From the cell containing the given text, extract its center point as (X, Y) coordinate. 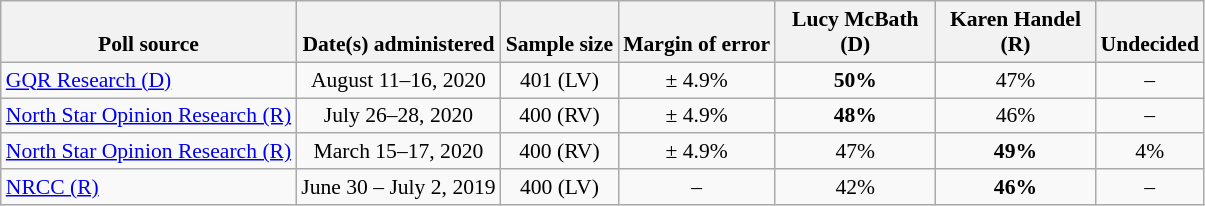
Lucy McBath (D) (855, 32)
March 15–17, 2020 (398, 152)
Date(s) administered (398, 32)
42% (855, 187)
Karen Handel (R) (1015, 32)
50% (855, 80)
49% (1015, 152)
August 11–16, 2020 (398, 80)
GQR Research (D) (148, 80)
400 (LV) (560, 187)
Sample size (560, 32)
Poll source (148, 32)
June 30 – July 2, 2019 (398, 187)
401 (LV) (560, 80)
NRCC (R) (148, 187)
Margin of error (696, 32)
4% (1150, 152)
Undecided (1150, 32)
July 26–28, 2020 (398, 116)
48% (855, 116)
